Capture the cell that displays the provided text and extract its [X, Y] central coordinate. 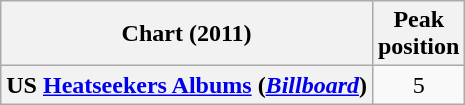
Peakposition [418, 34]
Chart (2011) [187, 34]
US Heatseekers Albums (Billboard) [187, 85]
5 [418, 85]
